Extract the (X, Y) coordinate from the center of the cell holding the provided text.  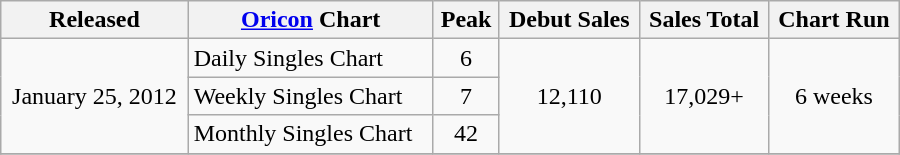
6 weeks (834, 96)
17,029+ (704, 96)
12,110 (570, 96)
Chart Run (834, 20)
42 (466, 134)
Released (94, 20)
Peak (466, 20)
Sales Total (704, 20)
Oricon Chart (310, 20)
Weekly Singles Chart (310, 96)
January 25, 2012 (94, 96)
Monthly Singles Chart (310, 134)
Debut Sales (570, 20)
7 (466, 96)
Daily Singles Chart (310, 58)
6 (466, 58)
